Return [X, Y] of the center of cell containing provided text 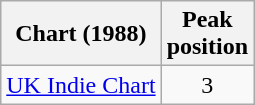
Peakposition [207, 34]
UK Indie Chart [81, 85]
Chart (1988) [81, 34]
3 [207, 85]
